Pinpoint the cell where the given text exists, returning its (x, y) midpoint coordinate. 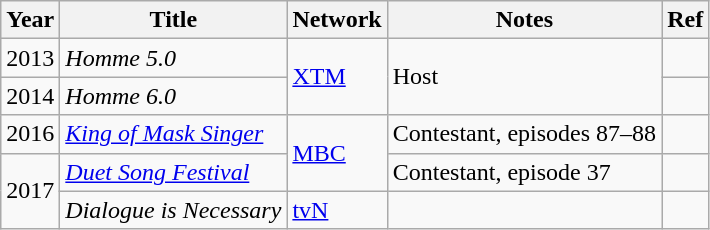
Network (337, 20)
Dialogue is Necessary (174, 210)
Ref (686, 20)
Homme 6.0 (174, 96)
Notes (524, 20)
Homme 5.0 (174, 58)
Host (524, 77)
Contestant, episode 37 (524, 172)
Duet Song Festival (174, 172)
XTM (337, 77)
2016 (30, 134)
2013 (30, 58)
Contestant, episodes 87–88 (524, 134)
MBC (337, 153)
2017 (30, 191)
Title (174, 20)
tvN (337, 210)
2014 (30, 96)
King of Mask Singer (174, 134)
Year (30, 20)
